Output the (X, Y) coordinate of the center of the cell containing the given text.  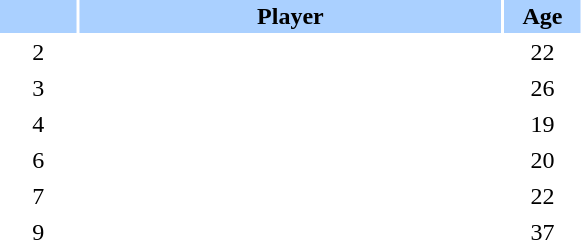
3 (38, 88)
20 (542, 160)
19 (542, 124)
6 (38, 160)
26 (542, 88)
4 (38, 124)
2 (38, 52)
Player (291, 16)
Age (542, 16)
7 (38, 196)
